From the cell containing the given text, extract its center point as [x, y] coordinate. 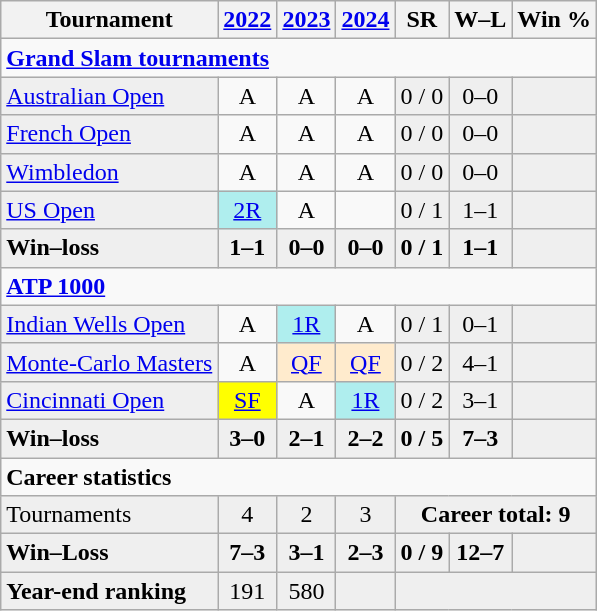
SF [248, 400]
French Open [110, 134]
SR [422, 20]
2 [306, 515]
0 / 5 [422, 438]
2024 [366, 20]
Tournament [110, 20]
Career total: 9 [496, 515]
Cincinnati Open [110, 400]
2R [248, 210]
Australian Open [110, 96]
Wimbledon [110, 172]
W–L [480, 20]
0–1 [480, 324]
3 [366, 515]
2–3 [366, 553]
580 [306, 591]
Monte-Carlo Masters [110, 362]
2–2 [366, 438]
Year-end ranking [110, 591]
Win–Loss [110, 553]
3–0 [248, 438]
US Open [110, 210]
12–7 [480, 553]
Indian Wells Open [110, 324]
0 / 9 [422, 553]
Grand Slam tournaments [299, 58]
ATP 1000 [299, 286]
191 [248, 591]
Tournaments [110, 515]
4–1 [480, 362]
2023 [306, 20]
2022 [248, 20]
2–1 [306, 438]
Career statistics [299, 477]
4 [248, 515]
Win % [554, 20]
